Locate the cell with the specified text and output its (X, Y) center coordinate. 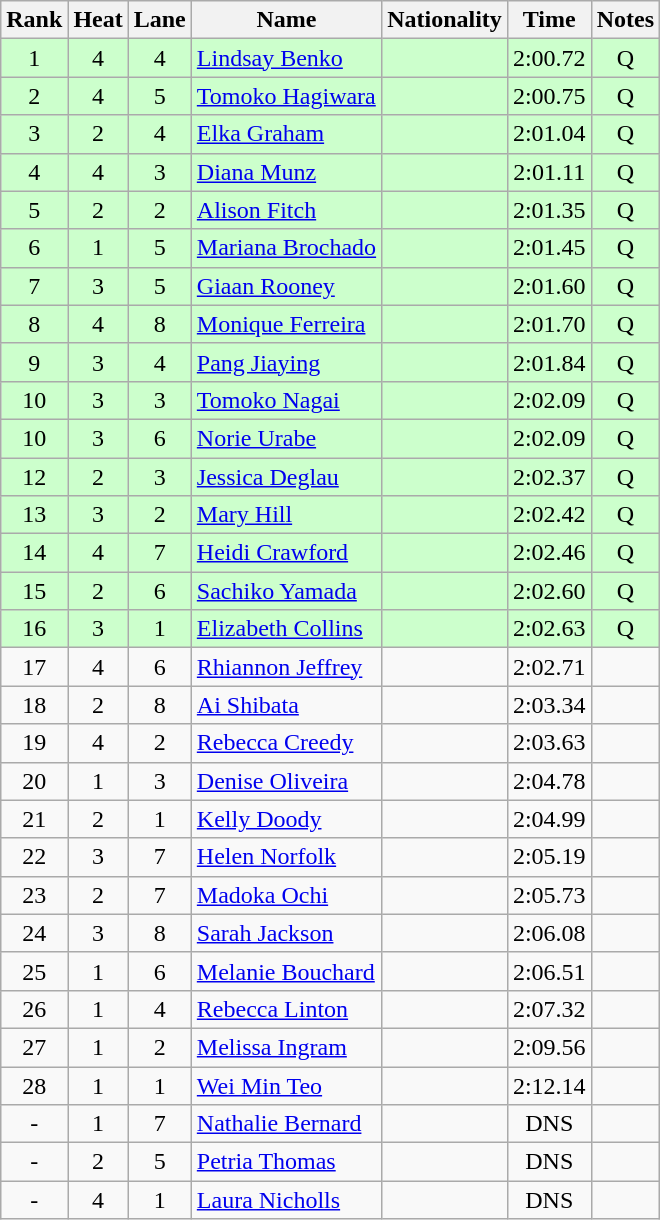
21 (34, 819)
2:06.08 (549, 933)
Denise Oliveira (286, 781)
2:02.63 (549, 629)
2:01.11 (549, 172)
27 (34, 1047)
2:02.46 (549, 553)
Monique Ferreira (286, 324)
Madoka Ochi (286, 895)
Name (286, 20)
Tomoko Nagai (286, 400)
Lane (160, 20)
2:00.72 (549, 58)
26 (34, 1009)
Nationality (445, 20)
Mariana Brochado (286, 248)
2:00.75 (549, 96)
Norie Urabe (286, 438)
2:01.84 (549, 362)
Elizabeth Collins (286, 629)
Lindsay Benko (286, 58)
13 (34, 515)
2:02.42 (549, 515)
2:09.56 (549, 1047)
Rank (34, 20)
Rhiannon Jeffrey (286, 667)
18 (34, 705)
Melanie Bouchard (286, 971)
14 (34, 553)
Ai Shibata (286, 705)
Pang Jiaying (286, 362)
2:02.60 (549, 591)
2:12.14 (549, 1085)
22 (34, 857)
2:06.51 (549, 971)
Sarah Jackson (286, 933)
9 (34, 362)
2:02.71 (549, 667)
Laura Nicholls (286, 1200)
Helen Norfolk (286, 857)
Jessica Deglau (286, 477)
Petria Thomas (286, 1162)
24 (34, 933)
Alison Fitch (286, 210)
Kelly Doody (286, 819)
Time (549, 20)
Rebecca Creedy (286, 743)
Mary Hill (286, 515)
17 (34, 667)
2:01.60 (549, 286)
28 (34, 1085)
Diana Munz (286, 172)
Notes (625, 20)
Giaan Rooney (286, 286)
19 (34, 743)
Rebecca Linton (286, 1009)
2:03.34 (549, 705)
2:05.19 (549, 857)
2:04.78 (549, 781)
2:05.73 (549, 895)
2:01.04 (549, 134)
20 (34, 781)
2:02.37 (549, 477)
12 (34, 477)
Melissa Ingram (286, 1047)
25 (34, 971)
Heat (98, 20)
Wei Min Teo (286, 1085)
16 (34, 629)
2:01.70 (549, 324)
Nathalie Bernard (286, 1124)
15 (34, 591)
2:01.35 (549, 210)
23 (34, 895)
Sachiko Yamada (286, 591)
Heidi Crawford (286, 553)
2:03.63 (549, 743)
Elka Graham (286, 134)
Tomoko Hagiwara (286, 96)
2:01.45 (549, 248)
2:04.99 (549, 819)
2:07.32 (549, 1009)
